Determine the (X, Y) coordinate at the center of the cell enclosing the given text.  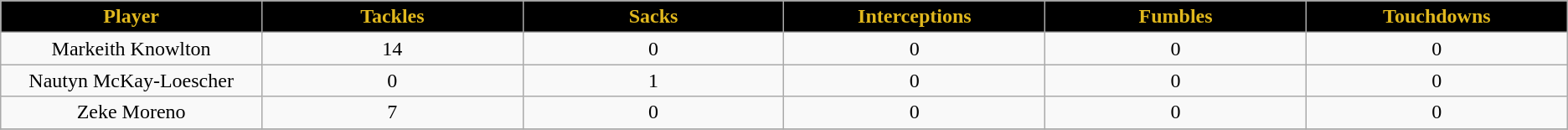
Interceptions (915, 17)
14 (392, 49)
Tackles (392, 17)
Zeke Moreno (132, 112)
Markeith Knowlton (132, 49)
Player (132, 17)
Touchdowns (1436, 17)
Sacks (653, 17)
Nautyn McKay-Loescher (132, 81)
Fumbles (1176, 17)
1 (653, 81)
7 (392, 112)
